Locate the cell with the specified text and output its [X, Y] center coordinate. 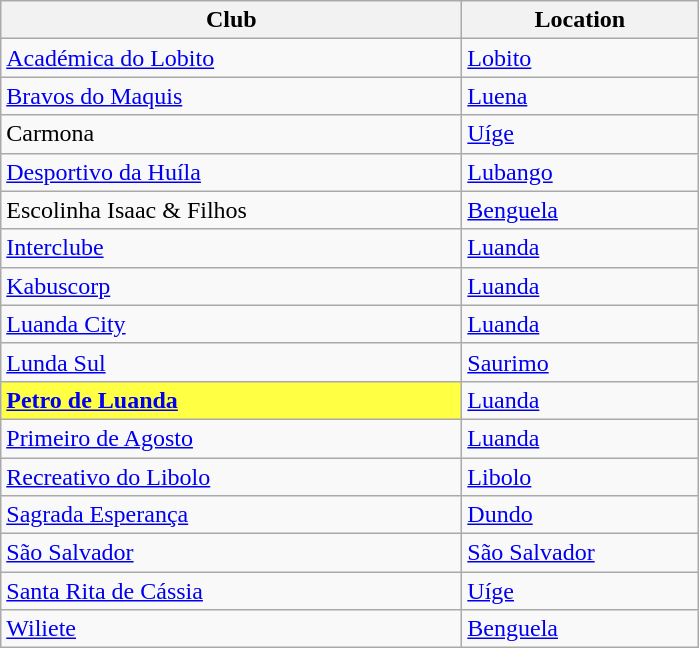
Libolo [580, 477]
Location [580, 20]
Desportivo da Huíla [232, 172]
Dundo [580, 515]
Santa Rita de Cássia [232, 591]
Petro de Luanda [232, 400]
Recreativo do Libolo [232, 477]
Wiliete [232, 629]
Escolinha Isaac & Filhos [232, 210]
Lobito [580, 58]
Kabuscorp [232, 286]
Bravos do Maquis [232, 96]
Luena [580, 96]
Carmona [232, 134]
Interclube [232, 248]
Académica do Lobito [232, 58]
Luanda City [232, 324]
Saurimo [580, 362]
Sagrada Esperança [232, 515]
Lunda Sul [232, 362]
Primeiro de Agosto [232, 438]
Club [232, 20]
Lubango [580, 172]
